Pinpoint the cell where the given text exists, returning its [X, Y] midpoint coordinate. 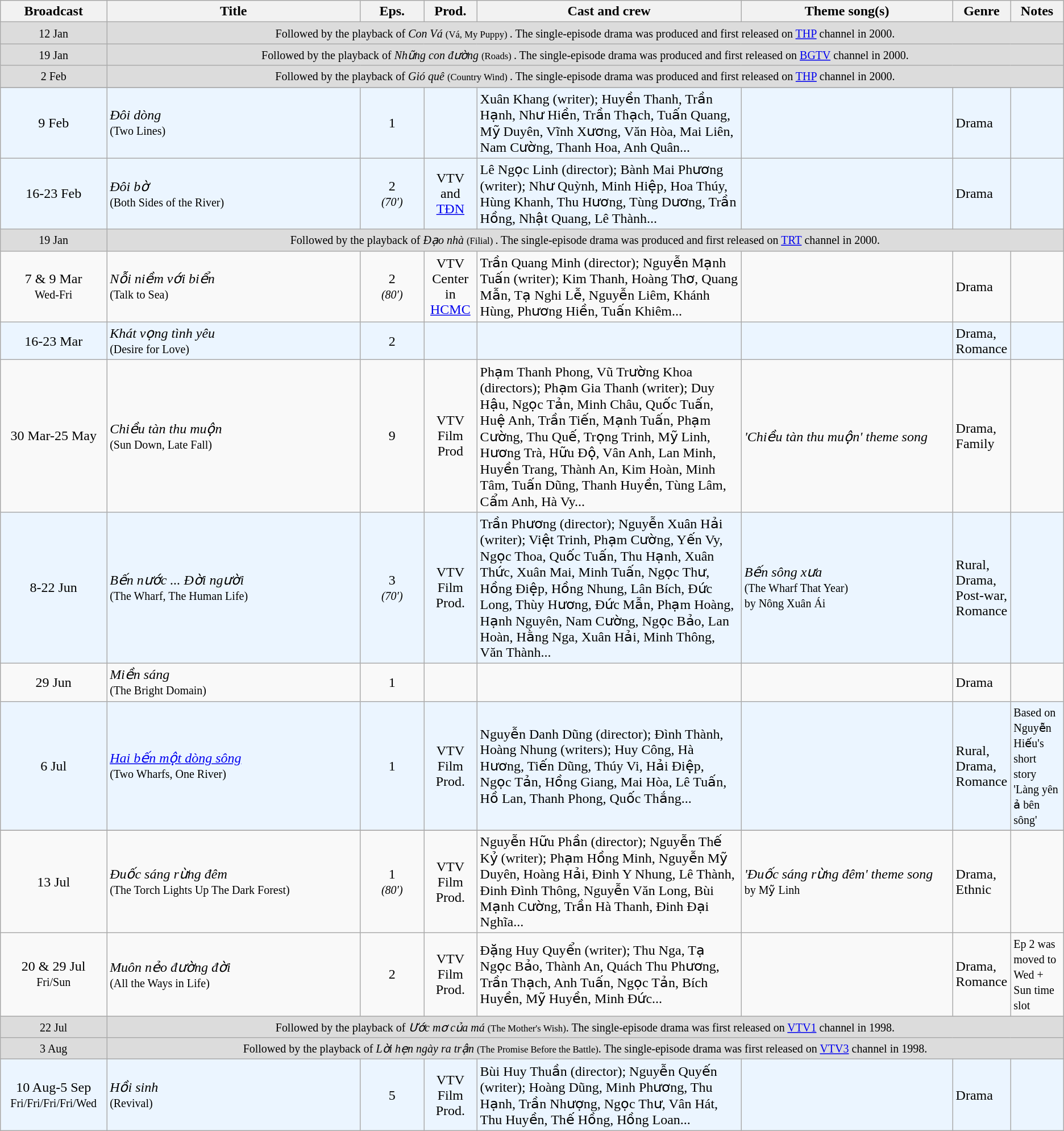
Hai bến một dòng sông (Two Wharfs, One River) [234, 765]
Drama, Family [982, 436]
1(80′) [392, 881]
Broadcast [53, 11]
Prod. [450, 11]
Bến sông xưa(The Wharf That Year)by Nông Xuân Ái [847, 587]
VTVandTĐN [450, 193]
29 Jun [53, 682]
Hồi sinh (Revival) [234, 1095]
12 Jan [53, 33]
2(80′) [392, 287]
22 Jul [53, 1027]
'Chiều tàn thu muộn' theme song [847, 436]
20 & 29 Jul Fri/Sun [53, 975]
Khát vọng tình yêu (Desire for Love) [234, 341]
Followed by the playback of Những con đường (Roads) . The single-episode drama was produced and first released on BGTV channel in 2000. [585, 55]
Rural, Drama, Romance [982, 765]
Rural, Drama, Post-war, Romance [982, 587]
Followed by the playback of Gió quê (Country Wind) . The single-episode drama was produced and first released on THP channel in 2000. [585, 76]
Based on Nguyễn Hiếu's short story 'Làng yên ả bên sông' [1037, 765]
16-23 Mar [53, 341]
Theme song(s) [847, 11]
Drama, Ethnic [982, 881]
Notes [1037, 11]
8-22 Jun [53, 587]
Title [234, 11]
7 & 9 Mar Wed-Fri [53, 287]
5 [392, 1095]
Bùi Huy Thuần (director); Nguyễn Quyến (writer); Hoàng Dũng, Minh Phương, Thu Hạnh, Trần Nhượng, Ngọc Thư, Vân Hát, Thu Huyền, Thế Hồng, Hồng Loan... [609, 1095]
6 Jul [53, 765]
Muôn nẻo đường đời (All the Ways in Life) [234, 975]
Miền sáng (The Bright Domain) [234, 682]
Đuốc sáng rừng đêm (The Torch Lights Up The Dark Forest) [234, 881]
Đặng Huy Quyển (writer); Thu Nga, Tạ Ngọc Bảo, Thành An, Quách Thu Phương, Trần Thạch, Anh Tuấn, Ngọc Tản, Bích Huyền, Mỹ Huyền, Minh Đức... [609, 975]
9 [392, 436]
Đôi bờ (Both Sides of the River) [234, 193]
Bến nước ... Đời người (The Wharf, The Human Life) [234, 587]
VTV Film Prod [450, 436]
Đôi dòng (Two Lines) [234, 123]
'Đuốc sáng rừng đêm' theme songby Mỹ Linh [847, 881]
9 Feb [53, 123]
3(70′) [392, 587]
Followed by the playback of Ước mơ của má (The Mother's Wish). The single-episode drama was first released on VTV1 channel in 1998. [585, 1027]
16-23 Feb [53, 193]
Eps. [392, 11]
2(70′) [392, 193]
VTV Center in HCMC [450, 287]
Cast and crew [609, 11]
13 Jul [53, 881]
Chiều tàn thu muộn (Sun Down, Late Fall) [234, 436]
Followed by the playback of Con Vá (Vá, My Puppy) . The single-episode drama was produced and first released on THP channel in 2000. [585, 33]
2 Feb [53, 76]
Ep 2 was moved to Wed + Sun time slot [1037, 975]
Genre [982, 11]
3 Aug [53, 1049]
10 Aug-5 SepFri/Fri/Fri/Fri/Wed [53, 1095]
Nỗi niềm với biển (Talk to Sea) [234, 287]
30 Mar-25 May [53, 436]
Followed by the playback of Đạo nhà (Filial) . The single-episode drama was produced and first released on TRT channel in 2000. [585, 240]
